Extract the (x, y) coordinate from the center of the cell holding the provided text.  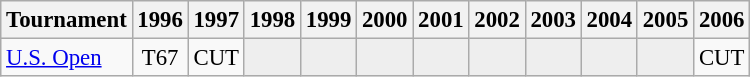
2003 (553, 20)
1997 (216, 20)
1999 (328, 20)
2005 (665, 20)
2001 (441, 20)
2002 (497, 20)
2000 (385, 20)
2006 (722, 20)
U.S. Open (66, 58)
1996 (160, 20)
T67 (160, 58)
2004 (609, 20)
1998 (272, 20)
Tournament (66, 20)
